For the text-containing cell, return its midpoint in [X, Y] coordinate format. 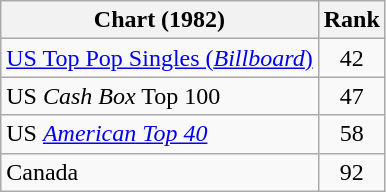
Rank [352, 20]
US Top Pop Singles (Billboard) [160, 58]
Chart (1982) [160, 20]
US Cash Box Top 100 [160, 96]
58 [352, 134]
42 [352, 58]
47 [352, 96]
92 [352, 172]
US American Top 40 [160, 134]
Canada [160, 172]
